Return (x, y) of the center of cell containing provided text 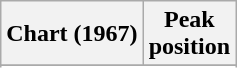
Chart (1967) (72, 34)
Peakposition (189, 34)
